Return the [x, y] coordinate for the center point of the cell that contains the specified text.  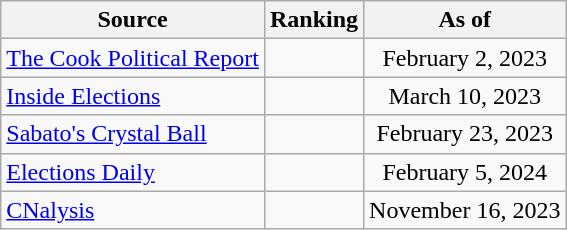
Sabato's Crystal Ball [133, 134]
Source [133, 20]
The Cook Political Report [133, 58]
February 5, 2024 [465, 172]
Ranking [314, 20]
Elections Daily [133, 172]
March 10, 2023 [465, 96]
Inside Elections [133, 96]
February 23, 2023 [465, 134]
CNalysis [133, 210]
As of [465, 20]
February 2, 2023 [465, 58]
November 16, 2023 [465, 210]
